Extract the [x, y] coordinate from the center of the cell holding the provided text.  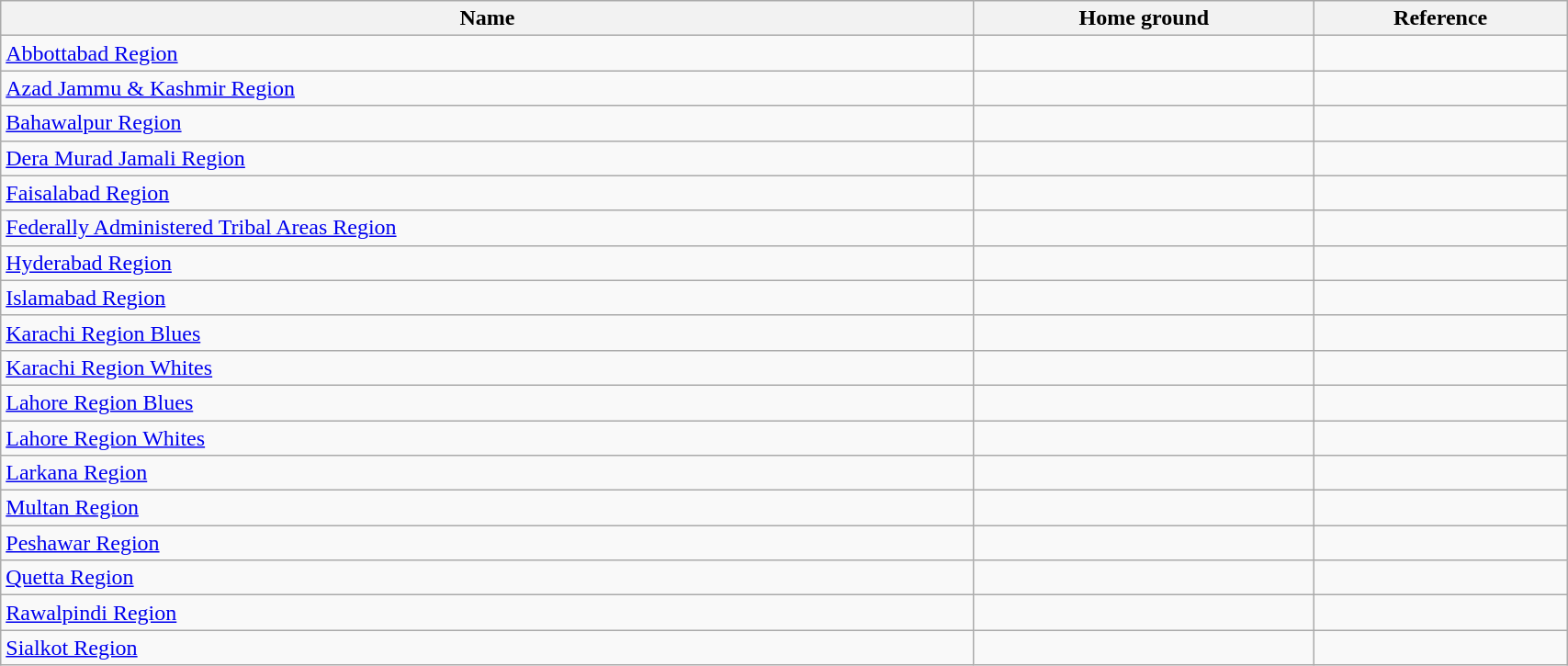
Sialkot Region [487, 648]
Home ground [1145, 18]
Name [487, 18]
Larkana Region [487, 473]
Quetta Region [487, 578]
Multan Region [487, 508]
Azad Jammu & Kashmir Region [487, 88]
Dera Murad Jamali Region [487, 158]
Lahore Region Whites [487, 438]
Reference [1440, 18]
Rawalpindi Region [487, 613]
Lahore Region Blues [487, 402]
Faisalabad Region [487, 193]
Karachi Region Whites [487, 367]
Abbottabad Region [487, 53]
Karachi Region Blues [487, 333]
Islamabad Region [487, 298]
Hyderabad Region [487, 263]
Peshawar Region [487, 543]
Federally Administered Tribal Areas Region [487, 228]
Bahawalpur Region [487, 123]
